Detect which cell encompasses the target text, then output its [X, Y] center coordinate. 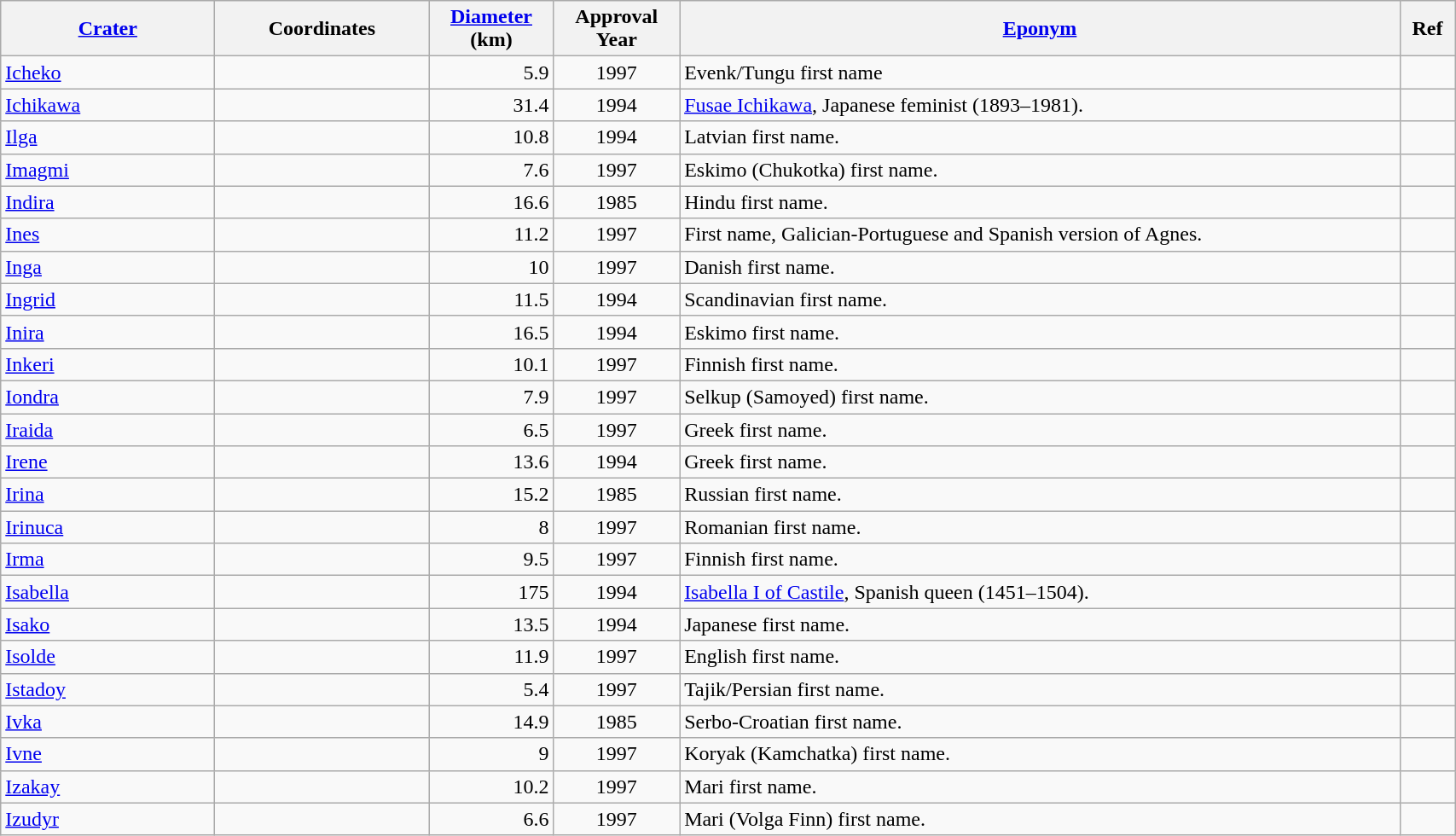
16.6 [491, 202]
Eskimo first name. [1041, 332]
10.1 [491, 364]
ApprovalYear [617, 29]
7.9 [491, 397]
Izakay [107, 787]
Ivka [107, 722]
Serbo-Croatian first name. [1041, 722]
Koryak (Kamchatka) first name. [1041, 754]
14.9 [491, 722]
Romanian first name. [1041, 527]
Diameter(km) [491, 29]
Indira [107, 202]
31.4 [491, 105]
Coordinates [322, 29]
Selkup (Samoyed) first name. [1041, 397]
8 [491, 527]
Icheko [107, 73]
11.9 [491, 657]
Russian first name. [1041, 495]
Inira [107, 332]
Ivne [107, 754]
Inkeri [107, 364]
Irina [107, 495]
Ichikawa [107, 105]
Irinuca [107, 527]
10.8 [491, 137]
13.6 [491, 462]
Isabella [107, 592]
6.5 [491, 429]
10 [491, 267]
Latvian first name. [1041, 137]
Iraida [107, 429]
Fusae Ichikawa, Japanese feminist (1893–1981). [1041, 105]
Mari first name. [1041, 787]
5.4 [491, 689]
Ines [107, 235]
Ilga [107, 137]
Eskimo (Chukotka) first name. [1041, 170]
Irma [107, 560]
Istadoy [107, 689]
175 [491, 592]
Crater [107, 29]
Scandinavian first name. [1041, 299]
11.5 [491, 299]
Irene [107, 462]
Hindu first name. [1041, 202]
Inga [107, 267]
Isabella I of Castile, Spanish queen (1451–1504). [1041, 592]
Imagmi [107, 170]
11.2 [491, 235]
13.5 [491, 624]
16.5 [491, 332]
9.5 [491, 560]
Ingrid [107, 299]
First name, Galician-Portuguese and Spanish version of Agnes. [1041, 235]
Ref [1427, 29]
Japanese first name. [1041, 624]
Evenk/Tungu first name [1041, 73]
6.6 [491, 819]
Iondra [107, 397]
Eponym [1041, 29]
Isako [107, 624]
5.9 [491, 73]
Danish first name. [1041, 267]
15.2 [491, 495]
9 [491, 754]
7.6 [491, 170]
Isolde [107, 657]
Tajik/Persian first name. [1041, 689]
Izudyr [107, 819]
10.2 [491, 787]
Mari (Volga Finn) first name. [1041, 819]
English first name. [1041, 657]
